Return the (x, y) coordinate for the center point of the cell that contains the specified text.  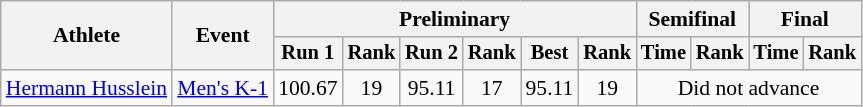
100.67 (308, 88)
Event (222, 36)
Men's K-1 (222, 88)
Run 1 (308, 54)
Final (804, 19)
Preliminary (454, 19)
Best (549, 54)
Run 2 (432, 54)
17 (492, 88)
Did not advance (748, 88)
Athlete (86, 36)
Hermann Husslein (86, 88)
Semifinal (692, 19)
